For the text-containing cell, return its midpoint in [x, y] coordinate format. 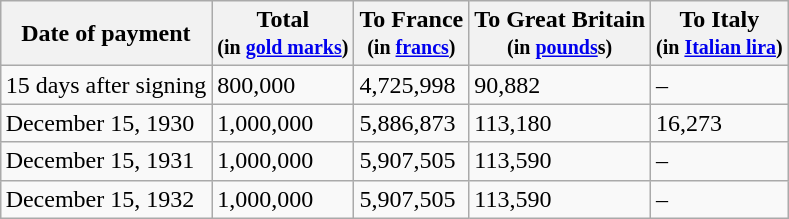
Date of payment [106, 34]
Total (in gold marks) [283, 34]
December 15, 1930 [106, 123]
To Great Britain (in poundss) [560, 34]
16,273 [720, 123]
December 15, 1932 [106, 199]
To France (in francs) [412, 34]
800,000 [283, 85]
4,725,998 [412, 85]
15 days after signing [106, 85]
December 15, 1931 [106, 161]
113,180 [560, 123]
5,886,873 [412, 123]
90,882 [560, 85]
To Italy (in Italian lira) [720, 34]
